Output the (X, Y) coordinate of the center of the cell containing the given text.  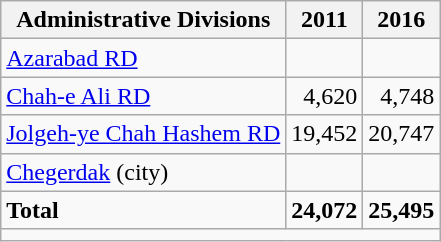
4,748 (402, 96)
24,072 (324, 210)
25,495 (402, 210)
4,620 (324, 96)
Chah-e Ali RD (144, 96)
Chegerdak (city) (144, 172)
2016 (402, 20)
Administrative Divisions (144, 20)
20,747 (402, 134)
Total (144, 210)
Azarabad RD (144, 58)
Jolgeh-ye Chah Hashem RD (144, 134)
2011 (324, 20)
19,452 (324, 134)
